From the cell containing the given text, extract its center point as (X, Y) coordinate. 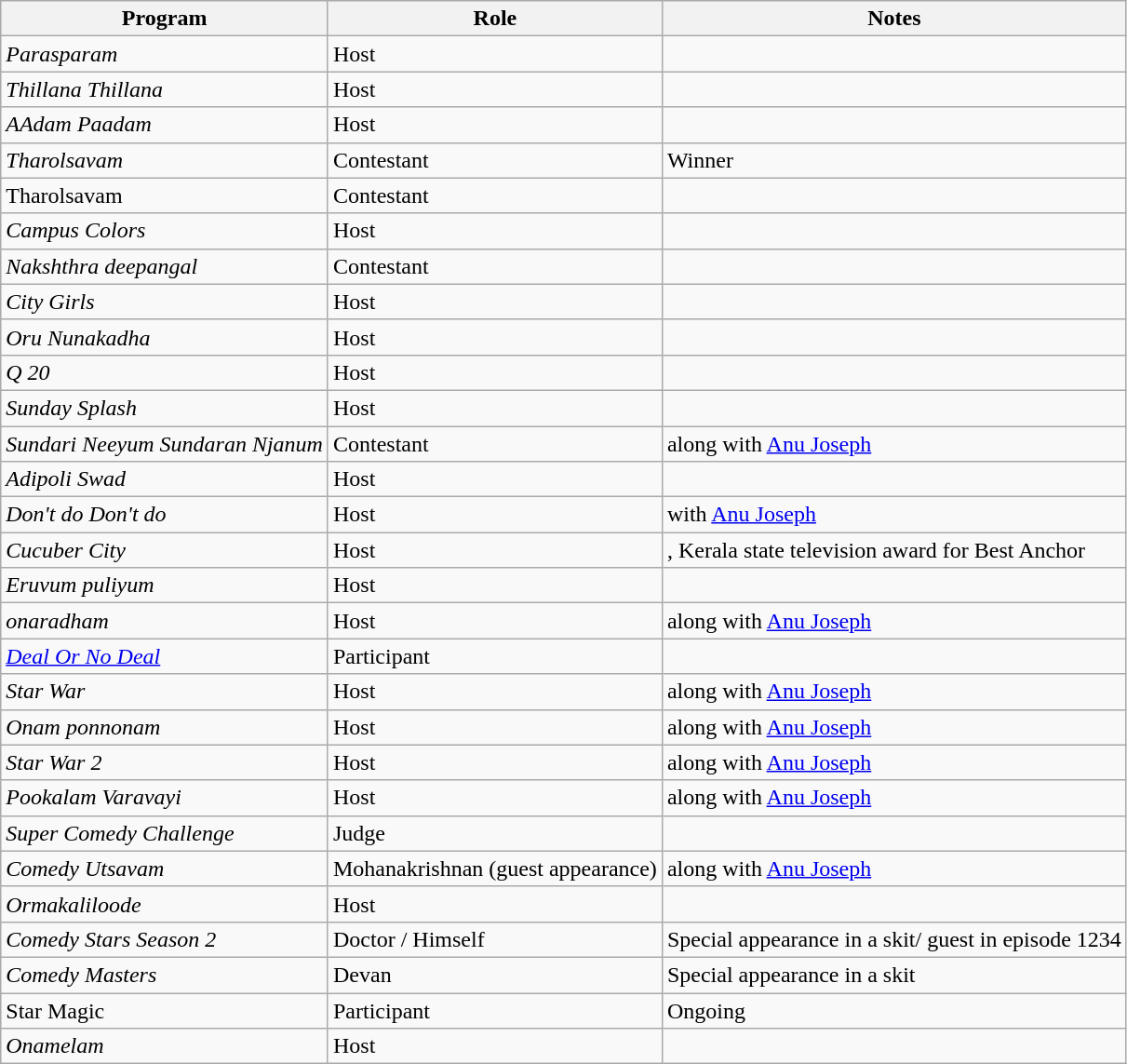
Q 20 (165, 372)
Parasparam (165, 54)
Super Comedy Challenge (165, 833)
onaradham (165, 621)
Doctor / Himself (495, 939)
with Anu Joseph (893, 515)
Comedy Masters (165, 975)
Star War 2 (165, 762)
Program (165, 19)
Onam ponnonam (165, 727)
Eruvum puliyum (165, 586)
Sundari Neeyum Sundaran Njanum (165, 444)
Notes (893, 19)
AAdam Paadam (165, 125)
Special appearance in a skit/ guest in episode 1234 (893, 939)
Judge (495, 833)
Oru Nunakadha (165, 337)
Devan (495, 975)
Special appearance in a skit (893, 975)
, Kerala state television award for Best Anchor (893, 550)
Ongoing (893, 1010)
Thillana Thillana (165, 89)
Campus Colors (165, 231)
Deal Or No Deal (165, 656)
City Girls (165, 302)
Star War (165, 692)
Adipoli Swad (165, 479)
Role (495, 19)
Star Magic (165, 1010)
Cucuber City (165, 550)
Comedy Stars Season 2 (165, 939)
Nakshthra deepangal (165, 266)
Ormakaliloode (165, 904)
Sunday Splash (165, 408)
Comedy Utsavam (165, 869)
Pookalam Varavayi (165, 798)
Onamelam (165, 1046)
Mohanakrishnan (guest appearance) (495, 869)
Winner (893, 160)
Don't do Don't do (165, 515)
